Return [X, Y] of the center of cell containing provided text 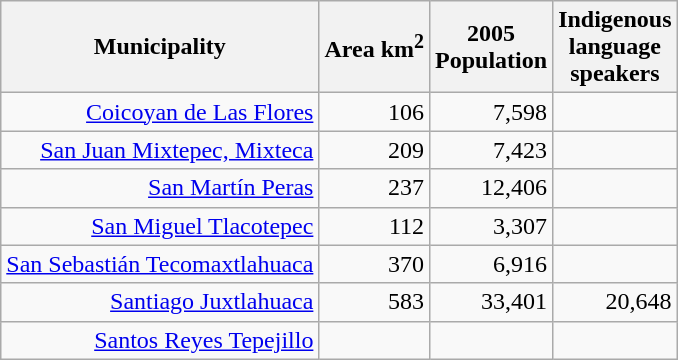
106 [374, 112]
Santos Reyes Tepejillo [160, 340]
Area km2 [374, 47]
Municipality [160, 47]
Coicoyan de Las Flores [160, 112]
12,406 [492, 188]
San Miguel Tlacotepec [160, 226]
20,648 [615, 302]
Santiago Juxtlahuaca [160, 302]
33,401 [492, 302]
7,598 [492, 112]
Indigenouslanguagespeakers [615, 47]
San Juan Mixtepec, Mixteca [160, 150]
San Sebastián Tecomaxtlahuaca [160, 264]
San Martín Peras [160, 188]
2005Population [492, 47]
370 [374, 264]
112 [374, 226]
583 [374, 302]
209 [374, 150]
3,307 [492, 226]
237 [374, 188]
7,423 [492, 150]
6,916 [492, 264]
